Locate the cell with the specified text and output its [x, y] center coordinate. 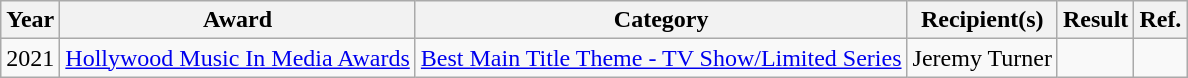
Year [30, 20]
Jeremy Turner [982, 58]
Category [661, 20]
2021 [30, 58]
Result [1095, 20]
Best Main Title Theme - TV Show/Limited Series [661, 58]
Ref. [1160, 20]
Award [238, 20]
Recipient(s) [982, 20]
Hollywood Music In Media Awards [238, 58]
